Output the (X, Y) coordinate of the center of the cell containing the given text.  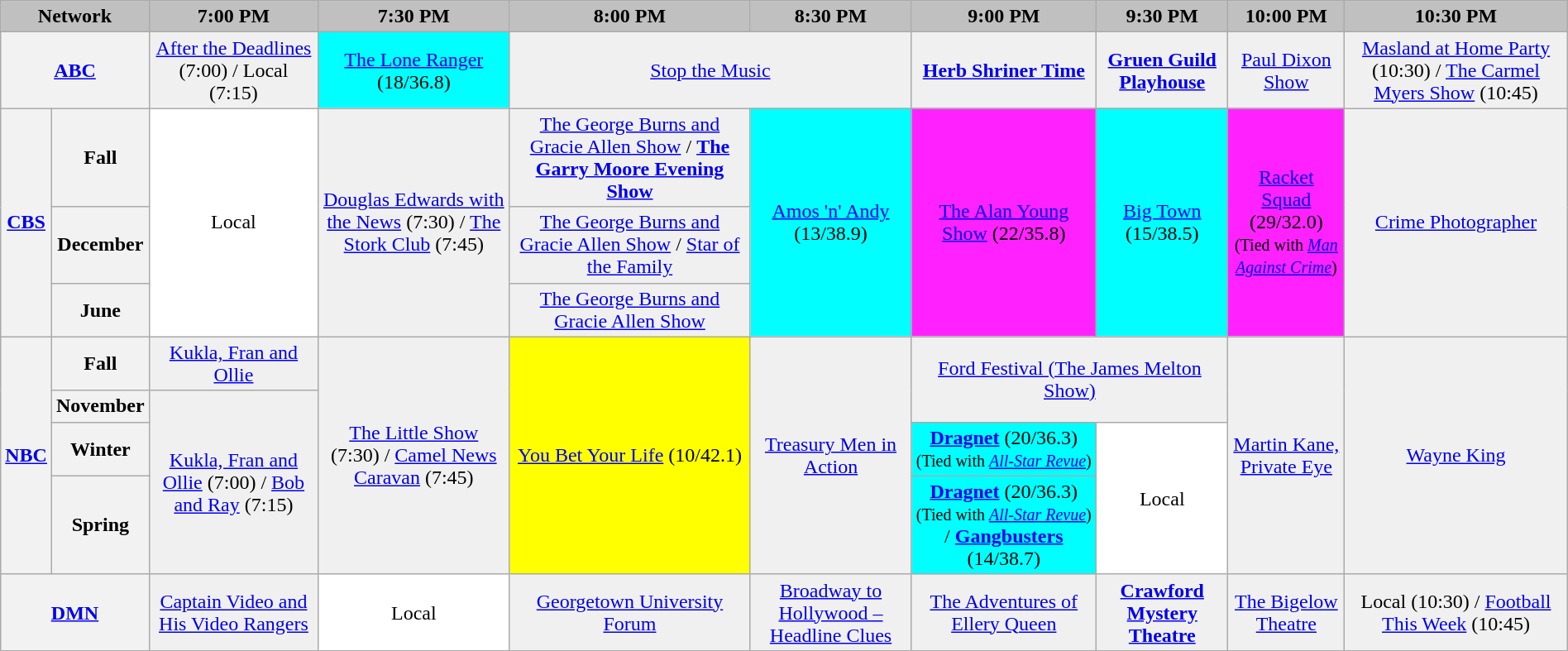
The Adventures of Ellery Queen (1004, 612)
Herb Shriner Time (1004, 70)
Wayne King (1456, 455)
7:30 PM (414, 17)
The George Burns and Gracie Allen Show / The Garry Moore Evening Show (630, 157)
Spring (100, 524)
DMN (74, 612)
Dragnet (20/36.3)(Tied with All-Star Revue) (1004, 448)
8:00 PM (630, 17)
Amos 'n' Andy (13/38.9) (830, 223)
Captain Video and His Video Rangers (233, 612)
Treasury Men in Action (830, 455)
10:00 PM (1287, 17)
Douglas Edwards with the News (7:30) / The Stork Club (7:45) (414, 223)
The George Burns and Gracie Allen Show (630, 309)
Winter (100, 448)
The George Burns and Gracie Allen Show / Star of the Family (630, 245)
After the Deadlines (7:00) / Local (7:15) (233, 70)
Broadway to Hollywood – Headline Clues (830, 612)
Crime Photographer (1456, 223)
The Little Show (7:30) / Camel News Caravan (7:45) (414, 455)
Crawford Mystery Theatre (1163, 612)
Martin Kane, Private Eye (1287, 455)
Dragnet (20/36.3)(Tied with All-Star Revue) / Gangbusters (14/38.7) (1004, 524)
Ford Festival (The James Melton Show) (1070, 379)
8:30 PM (830, 17)
9:30 PM (1163, 17)
Racket Squad (29/32.0)(Tied with Man Against Crime) (1287, 223)
Kukla, Fran and Ollie (233, 364)
7:00 PM (233, 17)
Stop the Music (710, 70)
9:00 PM (1004, 17)
CBS (26, 223)
10:30 PM (1456, 17)
The Lone Ranger (18/36.8) (414, 70)
Kukla, Fran and Ollie (7:00) / Bob and Ray (7:15) (233, 482)
ABC (74, 70)
Network (74, 17)
December (100, 245)
Paul Dixon Show (1287, 70)
Georgetown University Forum (630, 612)
Gruen Guild Playhouse (1163, 70)
Local (10:30) / Football This Week (10:45) (1456, 612)
NBC (26, 455)
November (100, 406)
The Alan Young Show (22/35.8) (1004, 223)
June (100, 309)
You Bet Your Life (10/42.1) (630, 455)
Big Town (15/38.5) (1163, 223)
Masland at Home Party (10:30) / The Carmel Myers Show (10:45) (1456, 70)
The Bigelow Theatre (1287, 612)
